Pinpoint the cell where the given text exists, returning its (X, Y) midpoint coordinate. 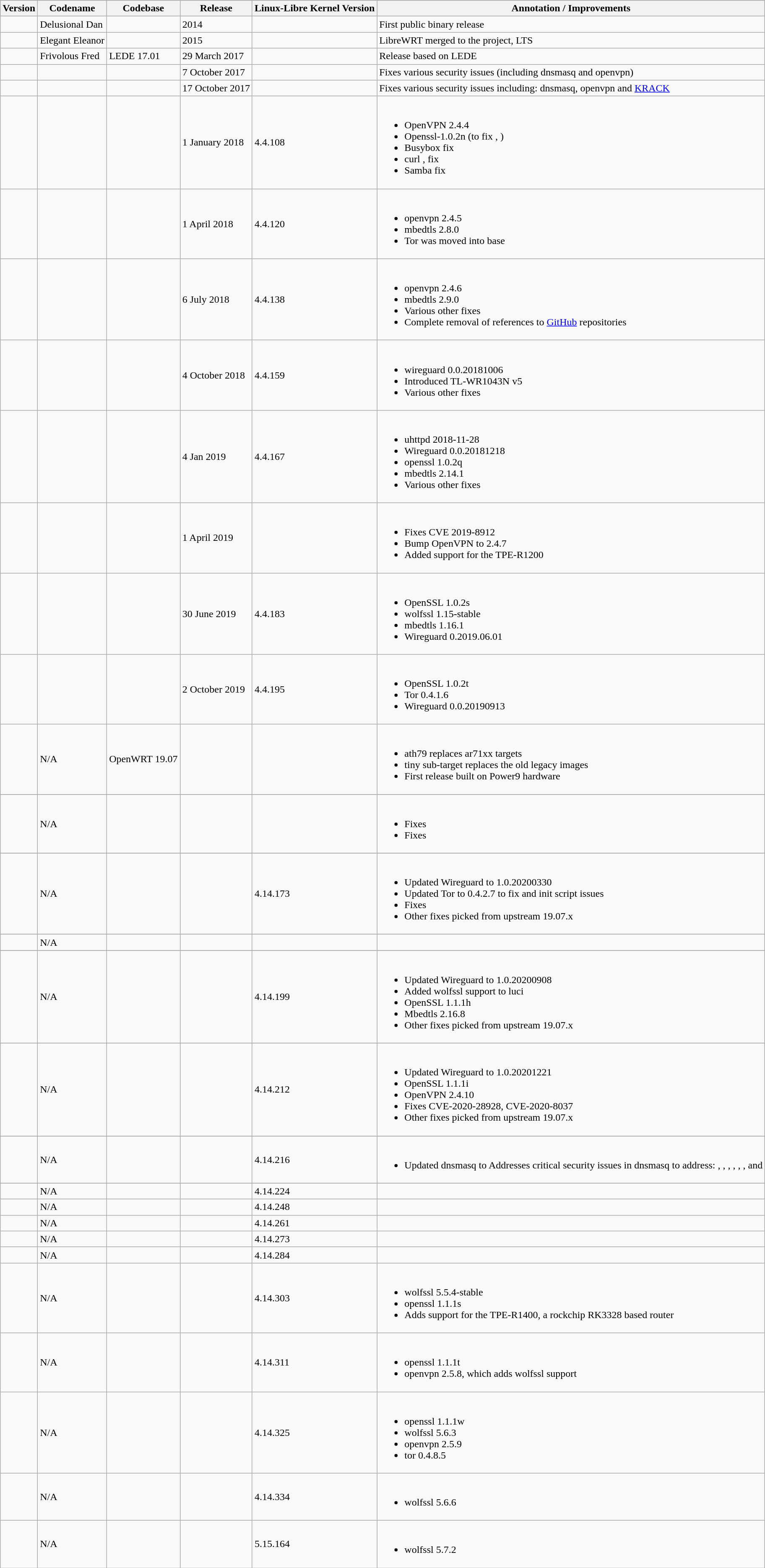
uhttpd 2018-11-28Wireguard 0.0.20181218openssl 1.0.2qmbedtls 2.14.1Various other fixes (571, 456)
OpenSSL 1.0.2tTor 0.4.1.6Wireguard 0.0.20190913 (571, 689)
wolfssl 5.5.4-stableopenssl 1.1.1sAdds support for the TPE-R1400, a rockchip RK3328 based router (571, 1298)
4.14.311 (315, 1362)
Fixes Fixes (571, 824)
wolfssl 5.7.2 (571, 1545)
openvpn 2.4.5mbedtls 2.8.0Tor was moved into base (571, 224)
6 July 2018 (216, 299)
4.14.224 (315, 1191)
4.4.138 (315, 299)
Annotation / Improvements (571, 8)
wireguard 0.0.20181006Introduced TL-WR1043N v5Various other fixes (571, 375)
29 March 2017 (216, 56)
Delusional Dan (72, 24)
Release based on LEDE (571, 56)
wolfssl 5.6.6 (571, 1497)
OpenVPN 2.4.4Openssl-1.0.2n (to fix , )Busybox fixcurl , fixSamba fix (571, 143)
4.14.303 (315, 1298)
Version (19, 8)
7 October 2017 (216, 72)
First public binary release (571, 24)
1 April 2018 (216, 224)
Updated dnsmasq to Addresses critical security issues in dnsmasq to address: , , , , , , and (571, 1160)
4.14.216 (315, 1160)
4.4.167 (315, 456)
Fixes various security issues including: dnsmasq, openvpn and KRACK (571, 88)
4.14.273 (315, 1239)
4 October 2018 (216, 375)
Fixes various security issues (including dnsmasq and openvpn) (571, 72)
4.4.195 (315, 689)
2 October 2019 (216, 689)
4.14.248 (315, 1207)
Codename (72, 8)
4.14.212 (315, 1089)
4 Jan 2019 (216, 456)
LibreWRT merged to the project, LTS (571, 40)
4.14.284 (315, 1255)
4.4.108 (315, 143)
OpenWRT 19.07 (143, 760)
OpenSSL 1.0.2swolfssl 1.15-stablembedtls 1.16.1Wireguard 0.2019.06.01 (571, 613)
4.14.334 (315, 1497)
Frivolous Fred (72, 56)
Release (216, 8)
1 January 2018 (216, 143)
LEDE 17.01 (143, 56)
4.4.183 (315, 613)
4.14.325 (315, 1433)
30 June 2019 (216, 613)
4.4.159 (315, 375)
2015 (216, 40)
4.14.261 (315, 1223)
openssl 1.1.1topenvpn 2.5.8, which adds wolfssl support (571, 1362)
4.14.199 (315, 997)
17 October 2017 (216, 88)
4.4.120 (315, 224)
Elegant Eleanor (72, 40)
openssl 1.1.1wwolfssl 5.6.3openvpn 2.5.9tor 0.4.8.5 (571, 1433)
Updated Wireguard to 1.0.20201221OpenSSL 1.1.1iOpenVPN 2.4.10Fixes CVE-2020-28928, CVE-2020-8037Other fixes picked from upstream 19.07.x (571, 1089)
Linux-Libre Kernel Version (315, 8)
5.15.164 (315, 1545)
4.14.173 (315, 894)
1 April 2019 (216, 537)
ath79 replaces ar71xx targetstiny sub-target replaces the old legacy imagesFirst release built on Power9 hardware (571, 760)
Codebase (143, 8)
2014 (216, 24)
openvpn 2.4.6mbedtls 2.9.0Various other fixesComplete removal of references to GitHub repositories (571, 299)
Updated Wireguard to 1.0.20200330Updated Tor to 0.4.2.7 to fix and init script issuesFixes Other fixes picked from upstream 19.07.x (571, 894)
Updated Wireguard to 1.0.20200908Added wolfssl support to luciOpenSSL 1.1.1hMbedtls 2.16.8Other fixes picked from upstream 19.07.x (571, 997)
Fixes CVE 2019-8912Bump OpenVPN to 2.4.7Added support for the TPE-R1200 (571, 537)
